Scan for the cell matching the given text and deliver its (x, y) coordinate at center. 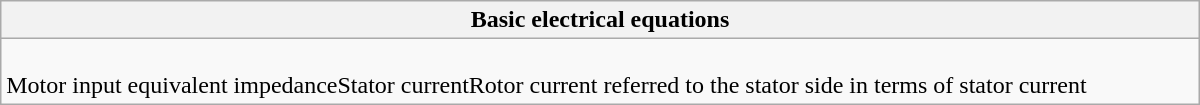
Basic electrical equations (600, 20)
Motor input equivalent impedanceStator currentRotor current referred to the stator side in terms of stator current (600, 72)
